Pinpoint the cell where the given text exists, returning its [X, Y] midpoint coordinate. 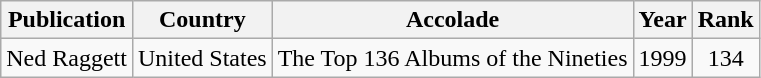
The Top 136 Albums of the Nineties [452, 58]
Country [202, 20]
Accolade [452, 20]
Publication [67, 20]
United States [202, 58]
Year [662, 20]
134 [726, 58]
1999 [662, 58]
Rank [726, 20]
Ned Raggett [67, 58]
